Locate the cell with the specified text and output its (X, Y) center coordinate. 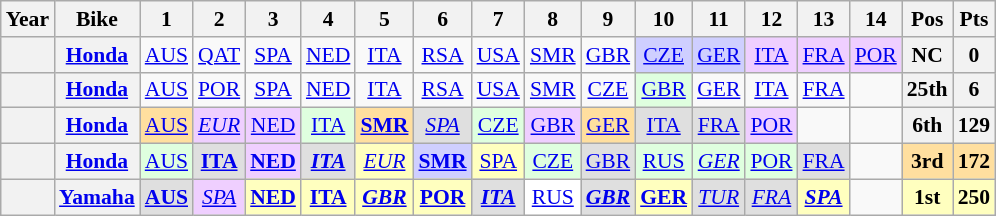
TUR (718, 197)
Year (28, 19)
0 (974, 55)
14 (876, 19)
129 (974, 126)
5 (384, 19)
8 (553, 19)
4 (328, 19)
250 (974, 197)
172 (974, 162)
QAT (219, 55)
Pos (928, 19)
2 (219, 19)
11 (718, 19)
9 (608, 19)
6th (928, 126)
12 (771, 19)
13 (824, 19)
3 (273, 19)
Yamaha (97, 197)
7 (498, 19)
3rd (928, 162)
10 (664, 19)
NC (928, 55)
Pts (974, 19)
25th (928, 90)
Bike (97, 19)
1st (928, 197)
1 (166, 19)
